Extract the [x, y] coordinate from the center of the cell holding the provided text.  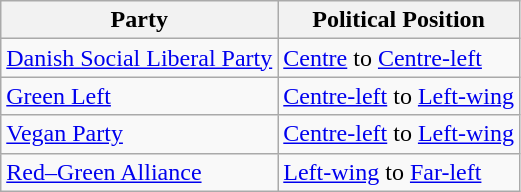
Green Left [140, 96]
Political Position [399, 20]
Centre to Centre-left [399, 58]
Left-wing to Far-left [399, 172]
Danish Social Liberal Party [140, 58]
Red–Green Alliance [140, 172]
Party [140, 20]
Vegan Party [140, 134]
